Search for the cell housing the specified text and yield its (x, y) center coordinate. 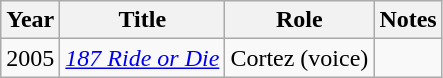
Role (300, 20)
187 Ride or Die (142, 58)
Cortez (voice) (300, 58)
Year (30, 20)
2005 (30, 58)
Title (142, 20)
Notes (408, 20)
